Search for the cell housing the specified text and yield its [X, Y] center coordinate. 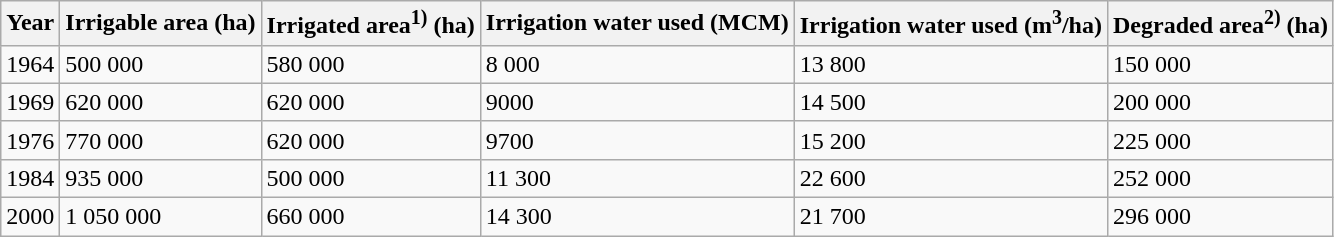
Irrigable area (ha) [160, 24]
580 000 [370, 64]
296 000 [1220, 217]
11 300 [637, 178]
8 000 [637, 64]
1 050 000 [160, 217]
21 700 [950, 217]
1969 [30, 102]
15 200 [950, 140]
13 800 [950, 64]
2000 [30, 217]
770 000 [160, 140]
252 000 [1220, 178]
Irrigation water used (m3/ha) [950, 24]
Irrigated area1) (ha) [370, 24]
660 000 [370, 217]
Year [30, 24]
225 000 [1220, 140]
22 600 [950, 178]
9700 [637, 140]
Irrigation water used (MCM) [637, 24]
200 000 [1220, 102]
9000 [637, 102]
1984 [30, 178]
935 000 [160, 178]
1976 [30, 140]
14 300 [637, 217]
Degraded area2) (ha) [1220, 24]
14 500 [950, 102]
150 000 [1220, 64]
1964 [30, 64]
